Return [x, y] of the center of cell containing provided text 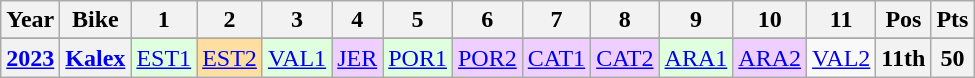
7 [556, 20]
EST1 [164, 58]
Kalex [96, 58]
4 [358, 20]
2023 [30, 58]
Bike [96, 20]
CAT2 [625, 58]
2 [230, 20]
EST2 [230, 58]
ARA1 [696, 58]
9 [696, 20]
11 [842, 20]
1 [164, 20]
10 [770, 20]
50 [952, 58]
8 [625, 20]
11th [904, 58]
Pts [952, 20]
POR1 [418, 58]
ARA2 [770, 58]
VAL2 [842, 58]
CAT1 [556, 58]
6 [487, 20]
5 [418, 20]
Pos [904, 20]
POR2 [487, 58]
Year [30, 20]
JER [358, 58]
VAL1 [296, 58]
3 [296, 20]
